Capture the cell that displays the provided text and extract its (x, y) central coordinate. 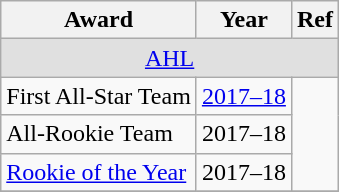
Year (244, 20)
First All-Star Team (99, 96)
Ref (314, 20)
All-Rookie Team (99, 134)
Award (99, 20)
Rookie of the Year (99, 172)
AHL (170, 58)
